Pinpoint the cell where the given text exists, returning its [X, Y] midpoint coordinate. 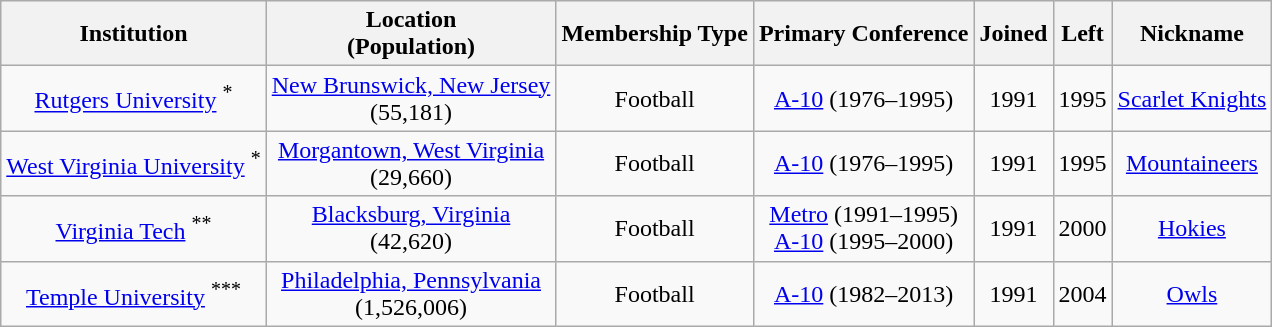
2004 [1082, 294]
Scarlet Knights [1192, 98]
West Virginia University * [134, 164]
Left [1082, 34]
Rutgers University * [134, 98]
Hokies [1192, 228]
Nickname [1192, 34]
Temple University *** [134, 294]
Blacksburg, Virginia(42,620) [411, 228]
Institution [134, 34]
Morgantown, West Virginia(29,660) [411, 164]
Metro (1991–1995)A-10 (1995–2000) [864, 228]
A-10 (1982–2013) [864, 294]
Owls [1192, 294]
Location(Population) [411, 34]
Philadelphia, Pennsylvania(1,526,006) [411, 294]
Mountaineers [1192, 164]
2000 [1082, 228]
Joined [1014, 34]
Virginia Tech ** [134, 228]
Membership Type [655, 34]
Primary Conference [864, 34]
New Brunswick, New Jersey(55,181) [411, 98]
